Identify which cell holds the provided text, then report its (x, y) central coordinate. 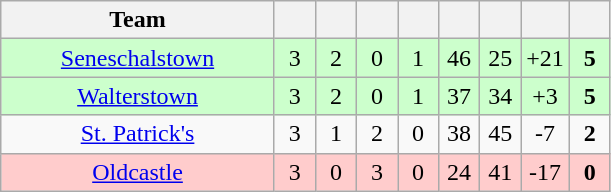
34 (500, 96)
-17 (546, 172)
25 (500, 58)
38 (460, 134)
Walterstown (138, 96)
St. Patrick's (138, 134)
45 (500, 134)
37 (460, 96)
+21 (546, 58)
Oldcastle (138, 172)
41 (500, 172)
24 (460, 172)
Team (138, 20)
-7 (546, 134)
Seneschalstown (138, 58)
+3 (546, 96)
46 (460, 58)
